Search for the cell housing the specified text and yield its [X, Y] center coordinate. 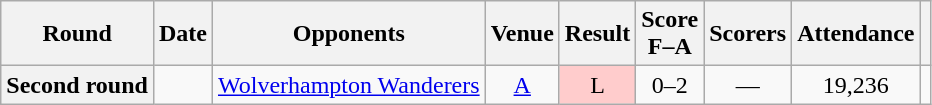
Round [78, 34]
L [597, 85]
A [522, 85]
19,236 [856, 85]
Wolverhampton Wanderers [348, 85]
ScoreF–A [670, 34]
Second round [78, 85]
Attendance [856, 34]
Venue [522, 34]
Opponents [348, 34]
— [748, 85]
0–2 [670, 85]
Result [597, 34]
Scorers [748, 34]
Date [182, 34]
